From the cell containing the given text, extract its center point as [X, Y] coordinate. 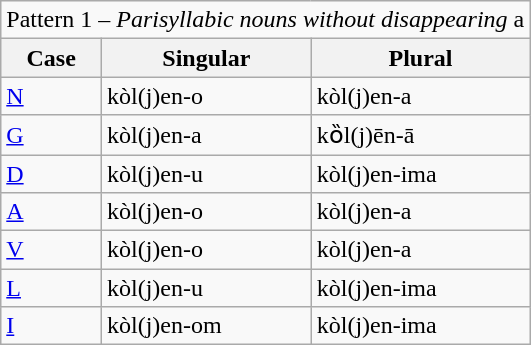
Pattern 1 – Parisyllabic nouns without disappearing a [266, 20]
Plural [420, 58]
L [52, 288]
V [52, 250]
kòl(j)en-om [207, 326]
kȍl(j)ēn-ā [420, 135]
Case [52, 58]
N [52, 96]
I [52, 326]
G [52, 135]
A [52, 212]
D [52, 173]
Singular [207, 58]
